Provide the (X, Y) coordinate of the cell's center where the given text is located.  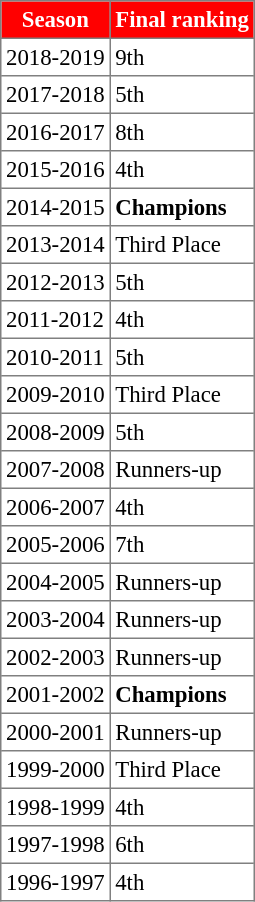
Final ranking (182, 20)
Season (56, 20)
2002-2003 (56, 657)
2011-2012 (56, 320)
6th (182, 845)
1997-1998 (56, 845)
1998-1999 (56, 807)
2018-2019 (56, 57)
2015-2016 (56, 170)
2004-2005 (56, 582)
2006-2007 (56, 507)
2013-2014 (56, 245)
2014-2015 (56, 207)
2012-2013 (56, 282)
2005-2006 (56, 545)
2003-2004 (56, 620)
2017-2018 (56, 95)
2008-2009 (56, 432)
7th (182, 545)
1996-1997 (56, 882)
2001-2002 (56, 695)
9th (182, 57)
2010-2011 (56, 357)
1999-2000 (56, 770)
8th (182, 132)
2000-2001 (56, 732)
2009-2010 (56, 395)
2007-2008 (56, 470)
2016-2017 (56, 132)
